Search for the cell housing the specified text and yield its [X, Y] center coordinate. 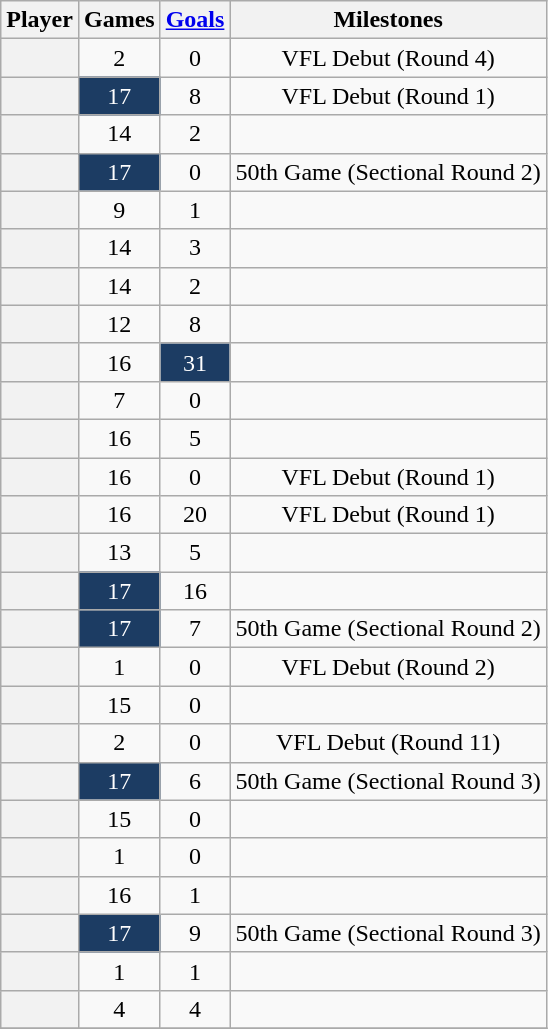
Games [119, 20]
13 [119, 553]
20 [195, 515]
Milestones [388, 20]
VFL Debut (Round 4) [388, 58]
Goals [195, 20]
12 [119, 324]
VFL Debut (Round 2) [388, 667]
3 [195, 248]
6 [195, 781]
VFL Debut (Round 11) [388, 743]
31 [195, 362]
Player [40, 20]
